For the text-containing cell, return its midpoint in (x, y) coordinate format. 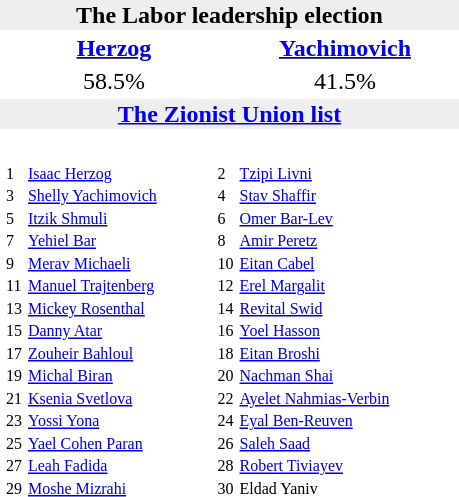
4 (226, 196)
Zouheir Bahloul (120, 354)
Ayelet Nahmias-Verbin (346, 398)
13 (14, 308)
Leah Fadida (120, 466)
Ksenia Svetlova (120, 398)
The Zionist Union list (230, 114)
24 (226, 421)
Eitan Cabel (346, 264)
Mickey Rosenthal (120, 308)
21 (14, 398)
Erel Margalit (346, 286)
6 (226, 218)
23 (14, 421)
Yossi Yona (120, 421)
1 (14, 174)
Stav Shaffir (346, 196)
20 (226, 376)
14 (226, 308)
27 (14, 466)
3 (14, 196)
Robert Tiviayev (346, 466)
10 (226, 264)
Eyal Ben-Reuven (346, 421)
Revital Swid (346, 308)
The Labor leadership election (230, 15)
Michal Biran (120, 376)
Eitan Broshi (346, 354)
19 (14, 376)
7 (14, 241)
22 (226, 398)
Merav Michaeli (120, 264)
5 (14, 218)
8 (226, 241)
11 (14, 286)
Yoel Hasson (346, 331)
41.5% (345, 81)
12 (226, 286)
Tzipi Livni (346, 174)
Manuel Trajtenberg (120, 286)
Yael Cohen Paran (120, 444)
Itzik Shmuli (120, 218)
28 (226, 466)
17 (14, 354)
16 (226, 331)
9 (14, 264)
58.5% (114, 81)
Herzog (114, 48)
Shelly Yachimovich (120, 196)
Isaac Herzog (120, 174)
Yachimovich (345, 48)
Amir Peretz (346, 241)
15 (14, 331)
Nachman Shai (346, 376)
Yehiel Bar (120, 241)
2 (226, 174)
Danny Atar (120, 331)
Omer Bar-Lev (346, 218)
26 (226, 444)
Saleh Saad (346, 444)
25 (14, 444)
18 (226, 354)
